Return the (x, y) coordinate for the center point of the cell that contains the specified text.  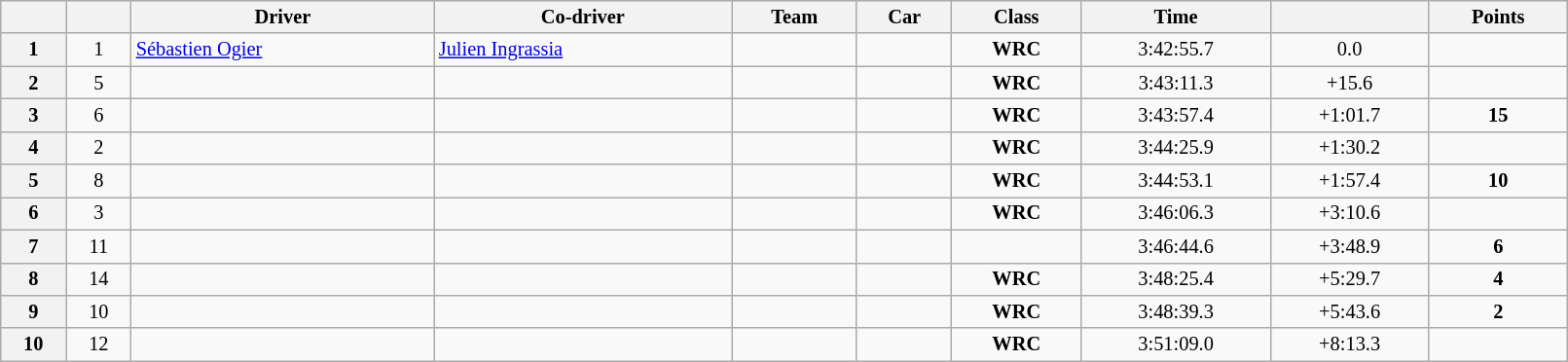
15 (1499, 115)
3:44:53.1 (1176, 181)
3:44:25.9 (1176, 148)
+3:10.6 (1349, 213)
11 (99, 246)
+1:01.7 (1349, 115)
+15.6 (1349, 83)
+1:30.2 (1349, 148)
+3:48.9 (1349, 246)
3:42:55.7 (1176, 50)
Co-driver (583, 17)
3:43:57.4 (1176, 115)
Team (794, 17)
Driver (282, 17)
Car (903, 17)
Points (1499, 17)
3:46:44.6 (1176, 246)
12 (99, 344)
Julien Ingrassia (583, 50)
0.0 (1349, 50)
9 (33, 311)
+8:13.3 (1349, 344)
7 (33, 246)
14 (99, 279)
3:48:25.4 (1176, 279)
+5:29.7 (1349, 279)
3:43:11.3 (1176, 83)
3:46:06.3 (1176, 213)
Time (1176, 17)
+1:57.4 (1349, 181)
3:48:39.3 (1176, 311)
3:51:09.0 (1176, 344)
+5:43.6 (1349, 311)
Class (1016, 17)
Sébastien Ogier (282, 50)
